Return (X, Y) of the center of cell containing provided text 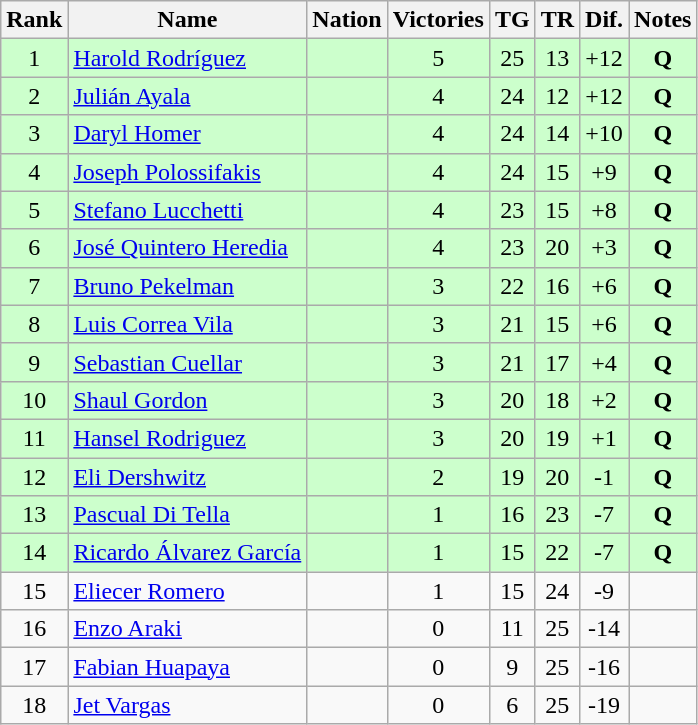
Pascual Di Tella (188, 515)
+3 (604, 248)
Daryl Homer (188, 134)
Notes (663, 20)
Rank (34, 20)
+4 (604, 362)
Victories (438, 20)
+1 (604, 438)
-1 (604, 477)
-9 (604, 591)
+9 (604, 172)
+2 (604, 400)
10 (34, 400)
Harold Rodríguez (188, 58)
Jet Vargas (188, 705)
8 (34, 324)
Joseph Polossifakis (188, 172)
Ricardo Álvarez García (188, 553)
Luis Correa Vila (188, 324)
+10 (604, 134)
Sebastian Cuellar (188, 362)
Eli Dershwitz (188, 477)
-16 (604, 667)
Name (188, 20)
Dif. (604, 20)
+8 (604, 210)
-19 (604, 705)
-14 (604, 629)
Fabian Huapaya (188, 667)
José Quintero Heredia (188, 248)
Shaul Gordon (188, 400)
Stefano Lucchetti (188, 210)
Nation (347, 20)
TG (512, 20)
Eliecer Romero (188, 591)
Bruno Pekelman (188, 286)
7 (34, 286)
Hansel Rodriguez (188, 438)
Julián Ayala (188, 96)
Enzo Araki (188, 629)
TR (557, 20)
